For the text-containing cell, return its midpoint in [X, Y] coordinate format. 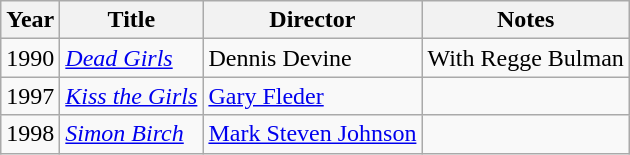
Notes [526, 20]
Title [132, 20]
Simon Birch [132, 134]
Mark Steven Johnson [312, 134]
1997 [30, 96]
Dennis Devine [312, 58]
Dead Girls [132, 58]
1998 [30, 134]
Kiss the Girls [132, 96]
Gary Fleder [312, 96]
1990 [30, 58]
Director [312, 20]
With Regge Bulman [526, 58]
Year [30, 20]
